Find where the given text appears and provide that cell's center as (x, y) coordinate. 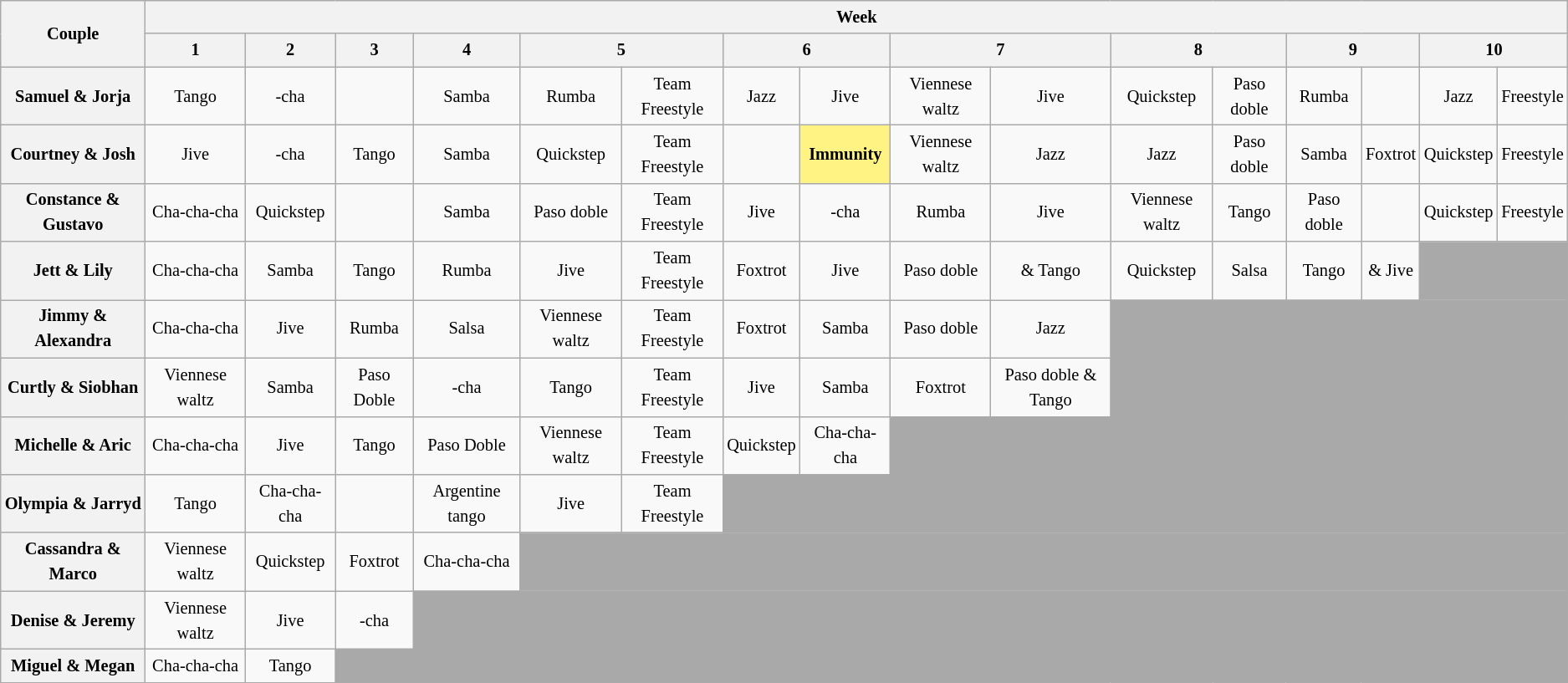
Argentine tango (467, 503)
Paso doble & Tango (1050, 387)
Jimmy & Alexandra (74, 329)
Denise & Jeremy (74, 620)
Olympia & Jarryd (74, 503)
Michelle & Aric (74, 446)
4 (467, 50)
Constance & Gustavo (74, 212)
& Tango (1050, 271)
Couple (74, 33)
1 (196, 50)
Week (856, 17)
Courtney & Josh (74, 154)
2 (291, 50)
Immunity (845, 154)
9 (1353, 50)
Jett & Lily (74, 271)
Samuel & Jorja (74, 96)
3 (375, 50)
5 (622, 50)
6 (806, 50)
10 (1494, 50)
& Jive (1391, 271)
TeamFreestyle (672, 96)
8 (1198, 50)
Miguel & Megan (74, 665)
Curtly & Siobhan (74, 387)
Cassandra & Marco (74, 562)
7 (1000, 50)
